Capture the cell that displays the provided text and extract its (X, Y) central coordinate. 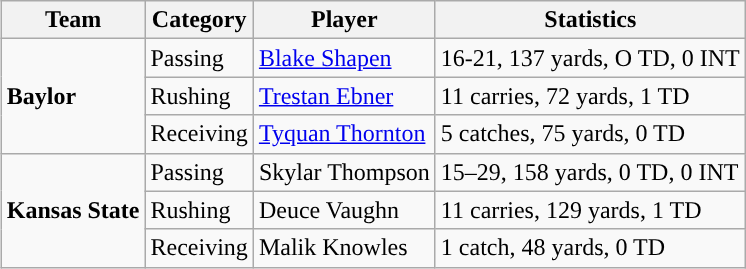
Baylor (73, 96)
Team (73, 20)
Tyquan Thornton (344, 134)
1 catch, 48 yards, 0 TD (590, 248)
15–29, 158 yards, 0 TD, 0 INT (590, 172)
Blake Shapen (344, 58)
Statistics (590, 20)
Malik Knowles (344, 248)
Category (199, 20)
Skylar Thompson (344, 172)
5 catches, 75 yards, 0 TD (590, 134)
11 carries, 72 yards, 1 TD (590, 96)
Deuce Vaughn (344, 210)
16-21, 137 yards, O TD, 0 INT (590, 58)
11 carries, 129 yards, 1 TD (590, 210)
Kansas State (73, 210)
Player (344, 20)
Trestan Ebner (344, 96)
